Extract the [x, y] coordinate from the center of the cell holding the provided text.  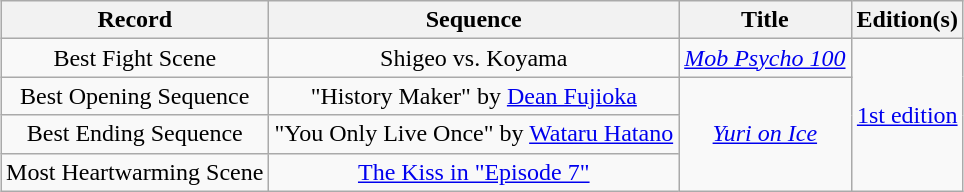
Best Fight Scene [135, 58]
Edition(s) [907, 20]
Record [135, 20]
Best Ending Sequence [135, 134]
Shigeo vs. Koyama [474, 58]
Title [765, 20]
Best Opening Sequence [135, 96]
Yuri on Ice [765, 134]
1st edition [907, 115]
"You Only Live Once" by Wataru Hatano [474, 134]
Mob Psycho 100 [765, 58]
The Kiss in "Episode 7" [474, 172]
Most Heartwarming Scene [135, 172]
"History Maker" by Dean Fujioka [474, 96]
Sequence [474, 20]
